Return the (x, y) coordinate for the center point of the cell that contains the specified text.  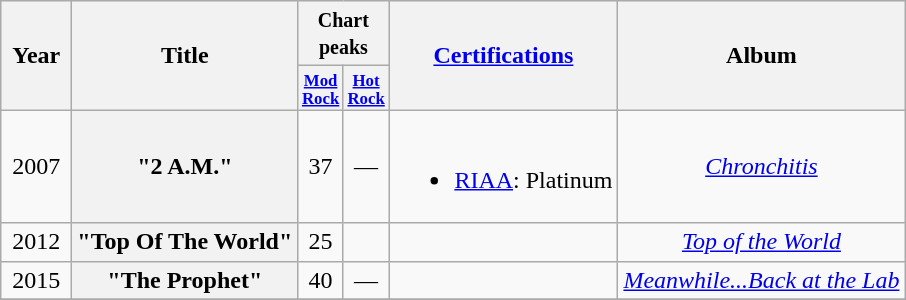
Chronchitis (762, 166)
40 (321, 280)
25 (321, 242)
"Top Of The World" (185, 242)
Certifications (504, 56)
Top of the World (762, 242)
"The Prophet" (185, 280)
2015 (36, 280)
"2 A.M." (185, 166)
Hot Rock (366, 88)
Year (36, 56)
Album (762, 56)
Chart peaks (344, 34)
37 (321, 166)
2012 (36, 242)
2007 (36, 166)
Title (185, 56)
Mod Rock (321, 88)
RIAA: Platinum (504, 166)
Meanwhile...Back at the Lab (762, 280)
